Identify which cell holds the provided text, then report its (x, y) central coordinate. 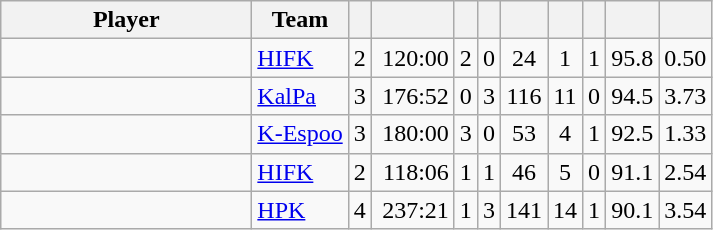
Player (126, 20)
3.73 (686, 96)
K-Espoo (300, 134)
53 (524, 134)
118:06 (412, 172)
46 (524, 172)
5 (566, 172)
HPK (300, 210)
3.54 (686, 210)
90.1 (632, 210)
14 (566, 210)
11 (566, 96)
120:00 (412, 58)
Team (300, 20)
116 (524, 96)
1.33 (686, 134)
176:52 (412, 96)
141 (524, 210)
91.1 (632, 172)
95.8 (632, 58)
KalPa (300, 96)
94.5 (632, 96)
2.54 (686, 172)
0.50 (686, 58)
180:00 (412, 134)
24 (524, 58)
237:21 (412, 210)
92.5 (632, 134)
